Search for the cell housing the specified text and yield its (x, y) center coordinate. 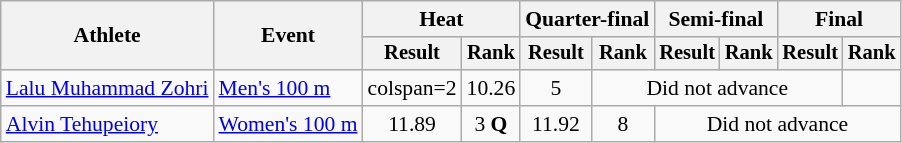
Athlete (108, 36)
colspan=2 (412, 88)
Final (838, 19)
Alvin Tehupeiory (108, 124)
Event (288, 36)
Semi-final (716, 19)
Women's 100 m (288, 124)
Lalu Muhammad Zohri (108, 88)
10.26 (492, 88)
11.92 (556, 124)
3 Q (492, 124)
Quarter-final (587, 19)
Men's 100 m (288, 88)
Heat (442, 19)
11.89 (412, 124)
8 (624, 124)
5 (556, 88)
